Output the [X, Y] coordinate of the center of the cell containing the given text.  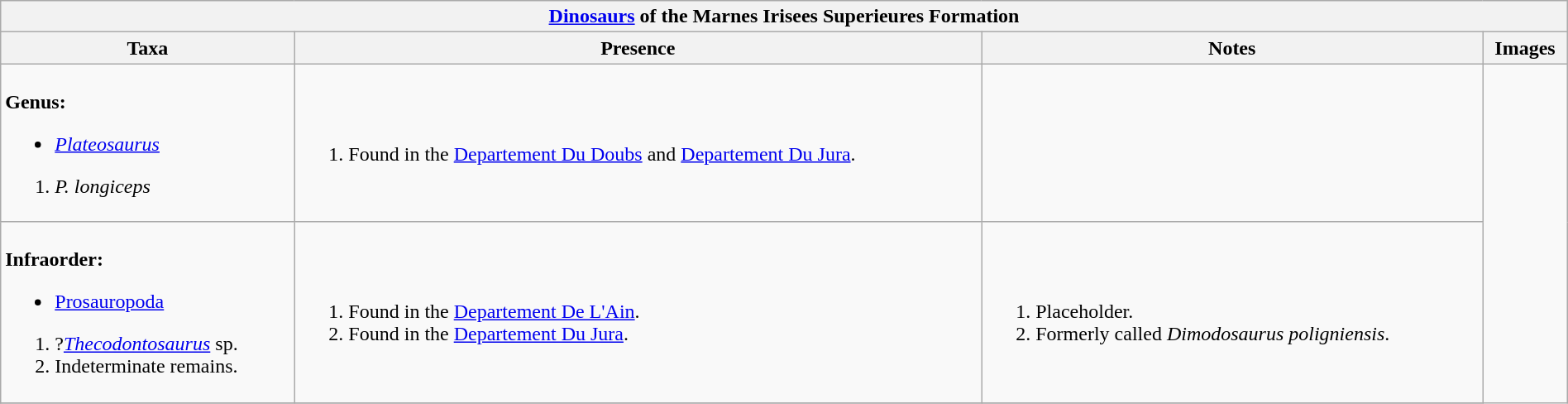
Placeholder.Formerly called Dimodosaurus poligniensis. [1232, 312]
Taxa [147, 48]
Infraorder:Prosauropoda?Thecodontosaurus sp.Indeterminate remains. [147, 312]
Notes [1232, 48]
Dinosaurs of the Marnes Irisees Superieures Formation [784, 17]
Presence [638, 48]
Images [1525, 48]
Found in the Departement De L'Ain.Found in the Departement Du Jura. [638, 312]
Genus:PlateosaurusP. longiceps [147, 142]
Found in the Departement Du Doubs and Departement Du Jura. [638, 142]
